Capture the cell that displays the provided text and extract its [x, y] central coordinate. 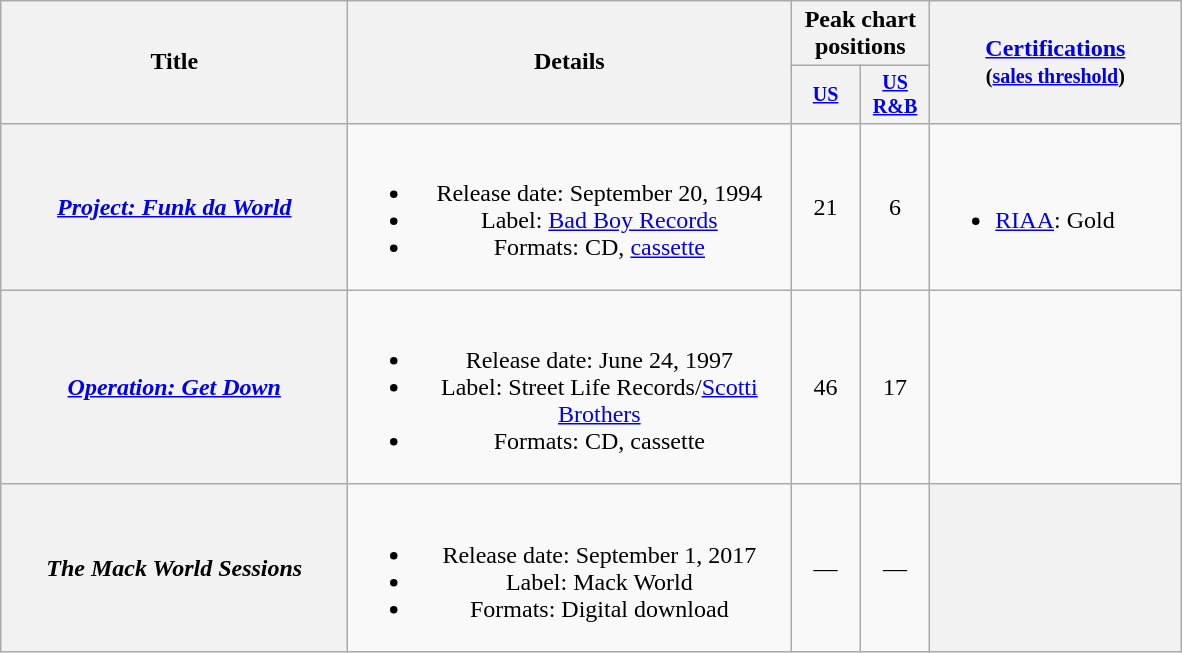
Project: Funk da World [174, 206]
Certifications(sales threshold) [1056, 62]
17 [894, 387]
The Mack World Sessions [174, 568]
Release date: September 1, 2017Label: Mack WorldFormats: Digital download [570, 568]
US R&B [894, 94]
Operation: Get Down [174, 387]
6 [894, 206]
46 [826, 387]
Release date: September 20, 1994Label: Bad Boy RecordsFormats: CD, cassette [570, 206]
RIAA: Gold [1056, 206]
US [826, 94]
Peak chart positions [860, 34]
21 [826, 206]
Details [570, 62]
Title [174, 62]
Release date: June 24, 1997Label: Street Life Records/Scotti BrothersFormats: CD, cassette [570, 387]
